Locate the cell with the specified text and output its [X, Y] center coordinate. 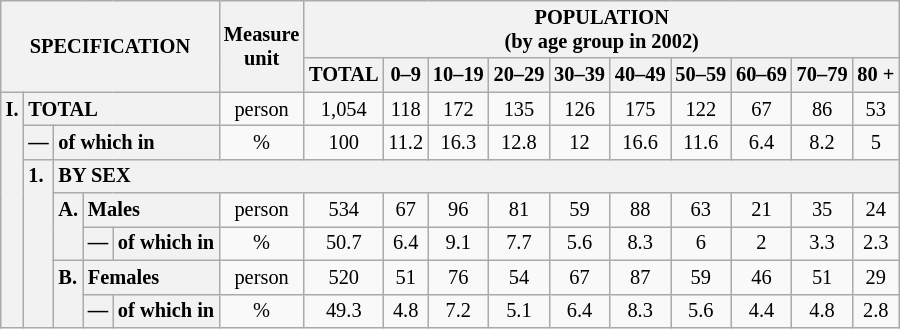
76 [458, 277]
20–29 [520, 75]
24 [876, 210]
2.3 [876, 243]
534 [344, 210]
9.1 [458, 243]
126 [580, 109]
30–39 [580, 75]
12 [580, 142]
63 [700, 210]
172 [458, 109]
96 [458, 210]
135 [520, 109]
POPULATION (by age group in 2002) [602, 29]
520 [344, 277]
8.2 [822, 142]
53 [876, 109]
1. [38, 243]
175 [640, 109]
16.3 [458, 142]
10–19 [458, 75]
4.4 [762, 311]
Males [151, 210]
Females [151, 277]
B. [68, 294]
100 [344, 142]
3.3 [822, 243]
40–49 [640, 75]
46 [762, 277]
A. [68, 226]
86 [822, 109]
122 [700, 109]
60–69 [762, 75]
2.8 [876, 311]
11.6 [700, 142]
35 [822, 210]
I. [12, 210]
0–9 [406, 75]
21 [762, 210]
118 [406, 109]
Measure unit [262, 46]
16.6 [640, 142]
2 [762, 243]
50.7 [344, 243]
6 [700, 243]
7.7 [520, 243]
1,054 [344, 109]
88 [640, 210]
70–79 [822, 75]
81 [520, 210]
11.2 [406, 142]
50–59 [700, 75]
49.3 [344, 311]
12.8 [520, 142]
54 [520, 277]
5 [876, 142]
7.2 [458, 311]
87 [640, 277]
29 [876, 277]
5.1 [520, 311]
SPECIFICATION [110, 46]
80 + [876, 75]
BY SEX [477, 176]
